Return (X, Y) of the center of cell containing provided text 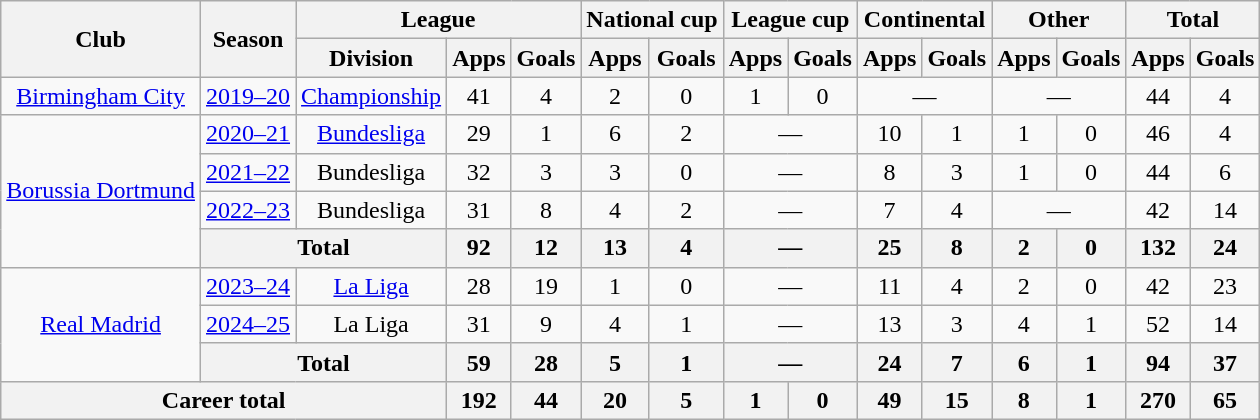
League cup (790, 20)
2021–22 (248, 172)
25 (889, 248)
2024–25 (248, 324)
11 (889, 286)
41 (479, 96)
Club (101, 39)
2019–20 (248, 96)
Division (372, 58)
270 (1158, 400)
19 (546, 286)
192 (479, 400)
Career total (224, 400)
Other (1059, 20)
52 (1158, 324)
Borussia Dortmund (101, 191)
League (438, 20)
9 (546, 324)
65 (1225, 400)
15 (957, 400)
2022–23 (248, 210)
12 (546, 248)
132 (1158, 248)
2020–21 (248, 134)
92 (479, 248)
Season (248, 39)
Birmingham City (101, 96)
59 (479, 362)
10 (889, 134)
46 (1158, 134)
Continental (924, 20)
Championship (372, 96)
49 (889, 400)
Real Madrid (101, 324)
37 (1225, 362)
20 (615, 400)
2023–24 (248, 286)
23 (1225, 286)
94 (1158, 362)
National cup (652, 20)
32 (479, 172)
29 (479, 134)
